Locate the cell with the specified text and output its [X, Y] center coordinate. 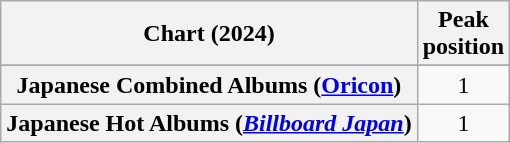
Peakposition [463, 34]
Chart (2024) [209, 34]
Japanese Combined Albums (Oricon) [209, 85]
Japanese Hot Albums (Billboard Japan) [209, 123]
